Extract the [x, y] coordinate from the center of the cell holding the provided text.  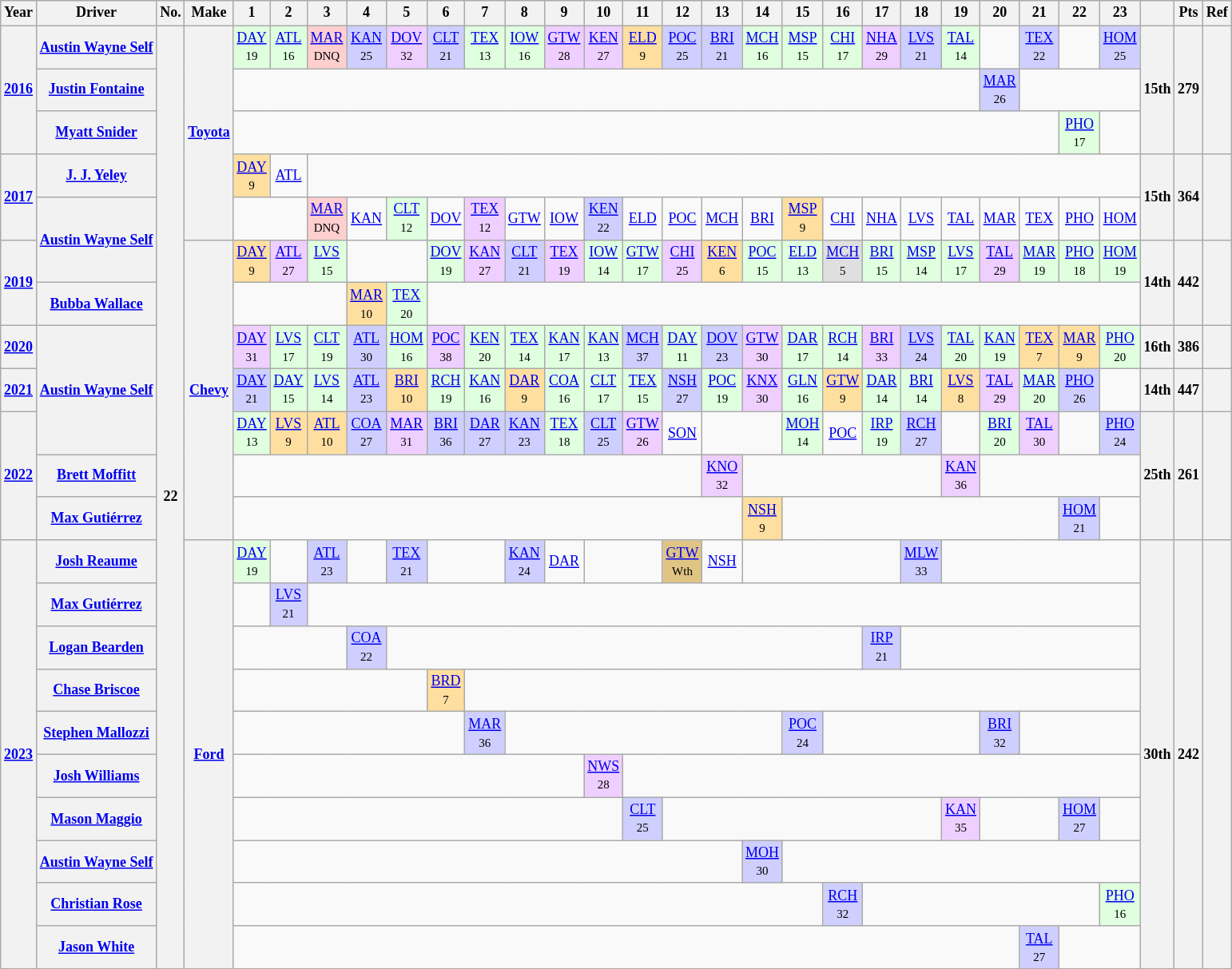
KAN19 [1000, 347]
KEN6 [722, 261]
MCH5 [843, 261]
MAR31 [406, 433]
386 [1189, 347]
TEX18 [564, 433]
DAR14 [882, 390]
MSP15 [802, 47]
KEN27 [604, 47]
DOV23 [722, 347]
RCH32 [843, 904]
BRI20 [1000, 433]
8 [525, 13]
364 [1189, 197]
MOH14 [802, 433]
GLN16 [802, 390]
GTW30 [762, 347]
25th [1157, 476]
HOM16 [406, 347]
IRP21 [882, 647]
Christian Rose [96, 904]
BRI32 [1000, 733]
KAN36 [961, 476]
TAL [961, 219]
GTW17 [643, 261]
NHA [882, 219]
DAY13 [252, 433]
2020 [19, 347]
TEX21 [406, 562]
MAR9 [1080, 347]
TEX15 [643, 390]
DOV [446, 219]
LVS [920, 219]
2 [288, 13]
10 [604, 13]
6 [446, 13]
No. [171, 13]
MCH16 [762, 47]
MLW33 [920, 562]
GTWWth [682, 562]
NSH9 [762, 518]
BRI14 [920, 390]
DOV19 [446, 261]
ATL27 [288, 261]
POC24 [802, 733]
KNO32 [722, 476]
ATL [288, 176]
Year [19, 13]
CHI25 [682, 261]
MAR10 [367, 304]
TEX13 [485, 47]
MCH [722, 219]
Josh Williams [96, 776]
Jason White [96, 947]
Ref [1217, 13]
KNX30 [762, 390]
PHO24 [1120, 433]
IOW16 [525, 47]
GTW28 [564, 47]
RCH14 [843, 347]
DAY31 [252, 347]
Myatt Snider [96, 133]
12 [682, 13]
ELD [643, 219]
MAR36 [485, 733]
Justin Fontaine [96, 90]
HOM25 [1120, 47]
KEN20 [485, 347]
KAN25 [367, 47]
POC38 [446, 347]
5 [406, 13]
2016 [19, 89]
MCH37 [643, 347]
Mason Maggio [96, 819]
CLT19 [327, 347]
BRI36 [446, 433]
KAN23 [525, 433]
17 [882, 13]
Make [209, 13]
Bubba Wallace [96, 304]
DAR17 [802, 347]
2021 [19, 390]
HOM21 [1080, 518]
TAL20 [961, 347]
7 [485, 13]
PHO17 [1080, 133]
1 [252, 13]
GTW26 [643, 433]
LVS24 [920, 347]
LVS14 [327, 390]
Logan Bearden [96, 647]
BRI15 [882, 261]
18 [920, 13]
KEN22 [604, 219]
14 [762, 13]
KAN35 [961, 819]
9 [564, 13]
PHO [1080, 219]
ELD13 [802, 261]
DAY11 [682, 347]
Driver [96, 13]
COA27 [367, 433]
HOM19 [1120, 261]
TAL30 [1039, 433]
Pts [1189, 13]
RCH19 [446, 390]
RCH27 [920, 433]
ATL10 [327, 433]
SON [682, 433]
IOW14 [604, 261]
MAR19 [1039, 261]
2023 [19, 754]
POC25 [682, 47]
TEX14 [525, 347]
DAR27 [485, 433]
GTW9 [843, 390]
ATL30 [367, 347]
TEX12 [485, 219]
PHO20 [1120, 347]
MAR26 [1000, 90]
COA 22 [367, 647]
2022 [19, 476]
DAY21 [252, 390]
NSH27 [682, 390]
30th [1157, 754]
16th [1157, 347]
PHO18 [1080, 261]
NHA29 [882, 47]
KAN16 [485, 390]
GTW [525, 219]
21 [1039, 13]
MSP9 [802, 219]
TEX22 [1039, 47]
MOH30 [762, 862]
POC19 [722, 390]
LVS15 [327, 261]
2019 [19, 283]
CHI [843, 219]
Chevy [209, 390]
3 [327, 13]
2017 [19, 197]
23 [1120, 13]
MSP14 [920, 261]
442 [1189, 283]
CHI17 [843, 47]
447 [1189, 390]
IOW [564, 219]
MAR20 [1039, 390]
DOV32 [406, 47]
15 [802, 13]
IRP19 [882, 433]
TEX19 [564, 261]
TEX [1039, 219]
MAR [1000, 219]
13 [722, 13]
NWS28 [604, 776]
Ford [209, 754]
KAN17 [564, 347]
LVS8 [961, 390]
Brett Moffitt [96, 476]
LVS9 [288, 433]
16 [843, 13]
TAL27 [1039, 947]
TAL14 [961, 47]
HOM27 [1080, 819]
BRD7 [446, 690]
BRI21 [722, 47]
DAR [564, 562]
POC15 [762, 261]
Chase Briscoe [96, 690]
DAY15 [288, 390]
4 [367, 13]
ATL16 [288, 47]
Josh Reaume [96, 562]
Toyota [209, 133]
11 [643, 13]
20 [1000, 13]
279 [1189, 89]
KAN [367, 219]
TEX20 [406, 304]
242 [1189, 754]
ELD9 [643, 47]
NSH [722, 562]
19 [961, 13]
COA16 [564, 390]
BRI [762, 219]
TEX7 [1039, 347]
J. J. Yeley [96, 176]
BRI33 [882, 347]
KAN24 [525, 562]
261 [1189, 476]
PHO16 [1120, 904]
DAR9 [525, 390]
KAN27 [485, 261]
CLT12 [406, 219]
Stephen Mallozzi [96, 733]
CLT17 [604, 390]
KAN13 [604, 347]
PHO26 [1080, 390]
HOM [1120, 219]
BRI10 [406, 390]
